Find where the given text appears and provide that cell's center as [x, y] coordinate. 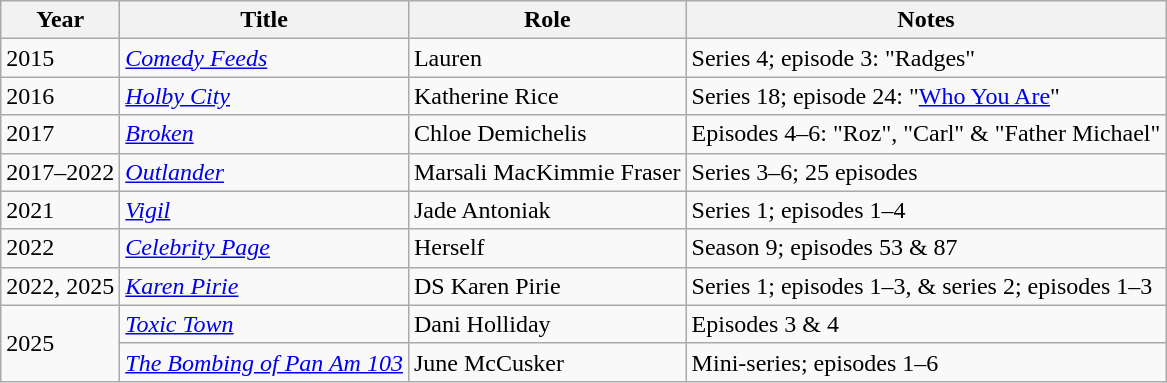
2022, 2025 [60, 286]
Marsali MacKimmie Fraser [547, 172]
Season 9; episodes 53 & 87 [926, 248]
June McCusker [547, 362]
Holby City [264, 96]
Role [547, 20]
Comedy Feeds [264, 58]
Toxic Town [264, 324]
Year [60, 20]
2015 [60, 58]
Outlander [264, 172]
Episodes 3 & 4 [926, 324]
Celebrity Page [264, 248]
2021 [60, 210]
2016 [60, 96]
Katherine Rice [547, 96]
The Bombing of Pan Am 103 [264, 362]
DS Karen Pirie [547, 286]
Chloe Demichelis [547, 134]
2022 [60, 248]
Mini-series; episodes 1–6 [926, 362]
Jade Antoniak [547, 210]
Karen Pirie [264, 286]
Episodes 4–6: "Roz", "Carl" & "Father Michael" [926, 134]
Series 4; episode 3: "Radges" [926, 58]
Vigil [264, 210]
Series 1; episodes 1–4 [926, 210]
Notes [926, 20]
Series 1; episodes 1–3, & series 2; episodes 1–3 [926, 286]
2017–2022 [60, 172]
Title [264, 20]
2025 [60, 343]
Broken [264, 134]
Lauren [547, 58]
2017 [60, 134]
Series 3–6; 25 episodes [926, 172]
Herself [547, 248]
Dani Holliday [547, 324]
Series 18; episode 24: "Who You Are" [926, 96]
